Capture the cell that displays the provided text and extract its [x, y] central coordinate. 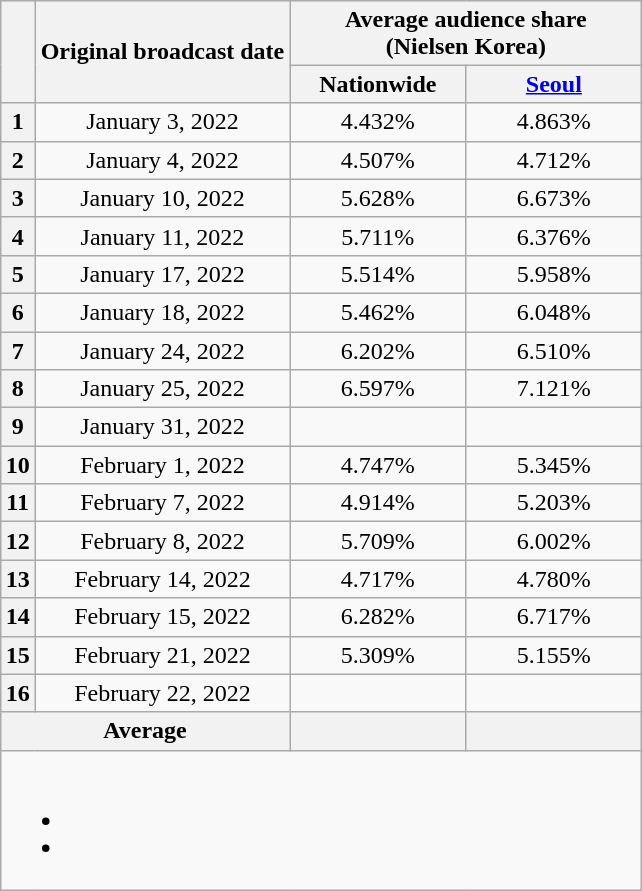
4.780% [554, 579]
6.510% [554, 351]
16 [18, 693]
February 15, 2022 [162, 617]
February 22, 2022 [162, 693]
February 21, 2022 [162, 655]
5.628% [378, 198]
January 18, 2022 [162, 312]
5.345% [554, 465]
6 [18, 312]
January 25, 2022 [162, 389]
10 [18, 465]
4 [18, 236]
Original broadcast date [162, 52]
January 31, 2022 [162, 427]
11 [18, 503]
5.155% [554, 655]
4.914% [378, 503]
3 [18, 198]
6.048% [554, 312]
6.673% [554, 198]
14 [18, 617]
7.121% [554, 389]
February 8, 2022 [162, 541]
January 24, 2022 [162, 351]
6.597% [378, 389]
February 1, 2022 [162, 465]
5.203% [554, 503]
5 [18, 274]
4.507% [378, 160]
Seoul [554, 84]
5.309% [378, 655]
4.747% [378, 465]
6.282% [378, 617]
Average [145, 731]
4.432% [378, 122]
15 [18, 655]
February 14, 2022 [162, 579]
9 [18, 427]
4.712% [554, 160]
5.514% [378, 274]
4.717% [378, 579]
January 10, 2022 [162, 198]
5.958% [554, 274]
8 [18, 389]
1 [18, 122]
6.202% [378, 351]
Nationwide [378, 84]
5.462% [378, 312]
2 [18, 160]
6.717% [554, 617]
5.711% [378, 236]
6.002% [554, 541]
5.709% [378, 541]
January 3, 2022 [162, 122]
4.863% [554, 122]
January 17, 2022 [162, 274]
January 11, 2022 [162, 236]
February 7, 2022 [162, 503]
6.376% [554, 236]
13 [18, 579]
12 [18, 541]
7 [18, 351]
January 4, 2022 [162, 160]
Average audience share(Nielsen Korea) [466, 32]
